Extract the [x, y] coordinate from the center of the cell holding the provided text.  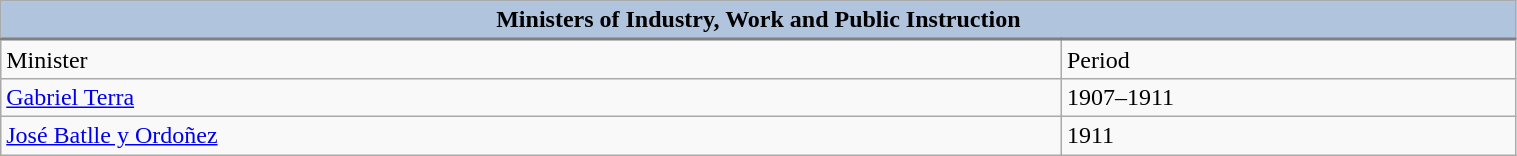
Minister [532, 60]
Gabriel Terra [532, 97]
1911 [1288, 135]
1907–1911 [1288, 97]
Ministers of Industry, Work and Public Instruction [758, 20]
Period [1288, 60]
José Batlle y Ordoñez [532, 135]
